Determine the (x, y) coordinate at the center of the cell enclosing the given text.  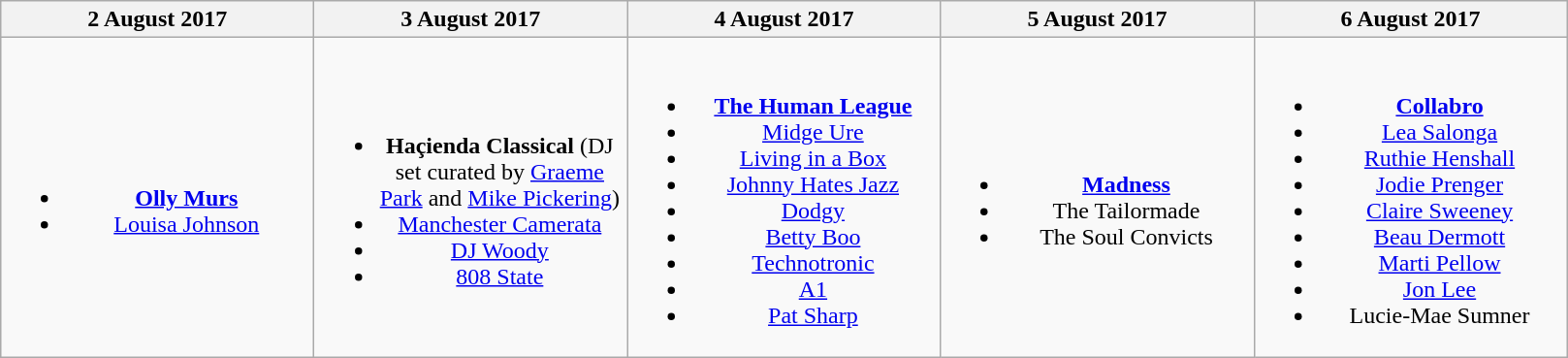
Haçienda Classical (DJ set curated by Graeme Park and Mike Pickering)Manchester CamerataDJ Woody808 State (471, 198)
6 August 2017 (1410, 19)
The Human LeagueMidge UreLiving in a BoxJohnny Hates JazzDodgyBetty BooTechnotronicA1Pat Sharp (784, 198)
5 August 2017 (1098, 19)
CollabroLea SalongaRuthie HenshallJodie PrengerClaire SweeneyBeau DermottMarti PellowJon LeeLucie-Mae Sumner (1410, 198)
4 August 2017 (784, 19)
Olly MursLouisa Johnson (157, 198)
MadnessThe TailormadeThe Soul Convicts (1098, 198)
3 August 2017 (471, 19)
2 August 2017 (157, 19)
